Capture the cell that displays the provided text and extract its [X, Y] central coordinate. 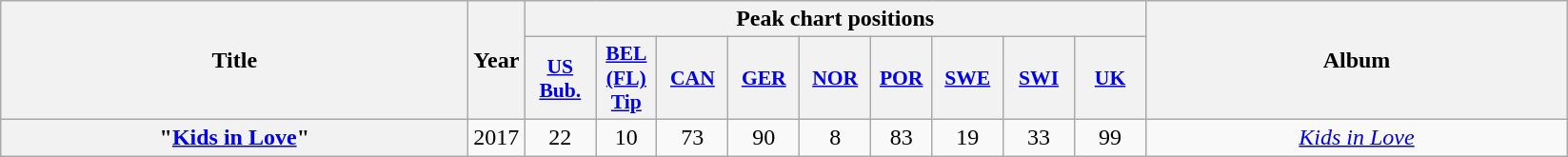
CAN [693, 78]
10 [626, 137]
33 [1040, 137]
22 [560, 137]
19 [967, 137]
73 [693, 137]
USBub. [560, 78]
NOR [836, 78]
Kids in Love [1356, 137]
Title [234, 61]
90 [764, 137]
UK [1110, 78]
GER [764, 78]
"Kids in Love" [234, 137]
SWI [1040, 78]
83 [902, 137]
2017 [497, 137]
Year [497, 61]
Album [1356, 61]
99 [1110, 137]
BEL(FL)Tip [626, 78]
POR [902, 78]
Peak chart positions [836, 19]
8 [836, 137]
SWE [967, 78]
